Output the [X, Y] coordinate of the center of the cell containing the given text.  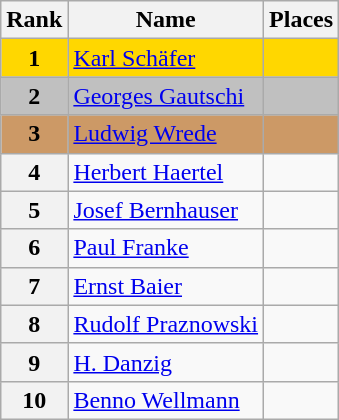
8 [34, 324]
7 [34, 286]
5 [34, 210]
Rudolf Praznowski [166, 324]
Name [166, 20]
9 [34, 362]
Karl Schäfer [166, 58]
4 [34, 172]
Places [302, 20]
Herbert Haertel [166, 172]
Rank [34, 20]
Ernst Baier [166, 286]
Georges Gautschi [166, 96]
10 [34, 400]
6 [34, 248]
Josef Bernhauser [166, 210]
Benno Wellmann [166, 400]
3 [34, 134]
H. Danzig [166, 362]
1 [34, 58]
Paul Franke [166, 248]
2 [34, 96]
Ludwig Wrede [166, 134]
